Search for the cell housing the specified text and yield its [x, y] center coordinate. 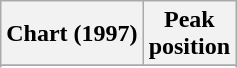
Chart (1997) [72, 34]
Peak position [189, 34]
